Determine the [x, y] coordinate at the center of the cell enclosing the given text.  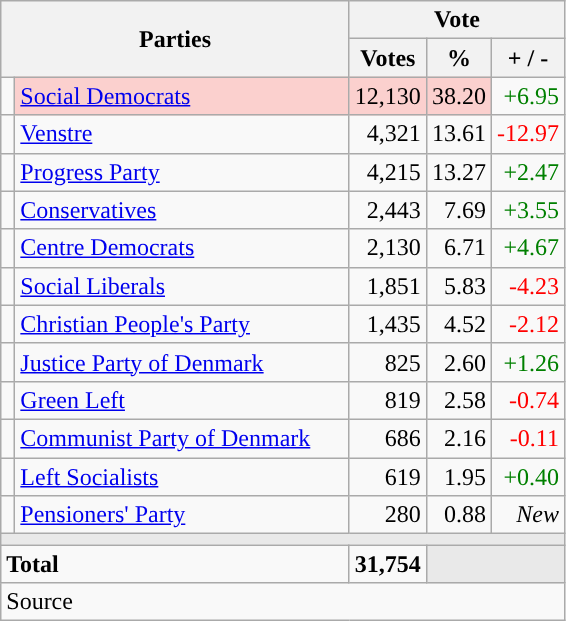
819 [388, 400]
New [528, 515]
38.20 [458, 96]
31,754 [388, 564]
825 [388, 362]
1.95 [458, 477]
Left Socialists [182, 477]
2,443 [388, 210]
Vote [456, 20]
+2.47 [528, 172]
4.52 [458, 324]
-4.23 [528, 286]
-12.97 [528, 134]
Justice Party of Denmark [182, 362]
6.71 [458, 248]
+3.55 [528, 210]
Source [283, 602]
1,851 [388, 286]
-2.12 [528, 324]
Communist Party of Denmark [182, 438]
1,435 [388, 324]
619 [388, 477]
Progress Party [182, 172]
Venstre [182, 134]
Social Democrats [182, 96]
+4.67 [528, 248]
2,130 [388, 248]
2.16 [458, 438]
686 [388, 438]
7.69 [458, 210]
4,215 [388, 172]
+6.95 [528, 96]
Social Liberals [182, 286]
+1.26 [528, 362]
Pensioners' Party [182, 515]
12,130 [388, 96]
280 [388, 515]
Parties [176, 39]
-0.11 [528, 438]
4,321 [388, 134]
Votes [388, 58]
Green Left [182, 400]
Centre Democrats [182, 248]
5.83 [458, 286]
+ / - [528, 58]
13.27 [458, 172]
+0.40 [528, 477]
Christian People's Party [182, 324]
13.61 [458, 134]
Conservatives [182, 210]
% [458, 58]
-0.74 [528, 400]
2.60 [458, 362]
0.88 [458, 515]
2.58 [458, 400]
Total [176, 564]
